For the text-containing cell, return its midpoint in (X, Y) coordinate format. 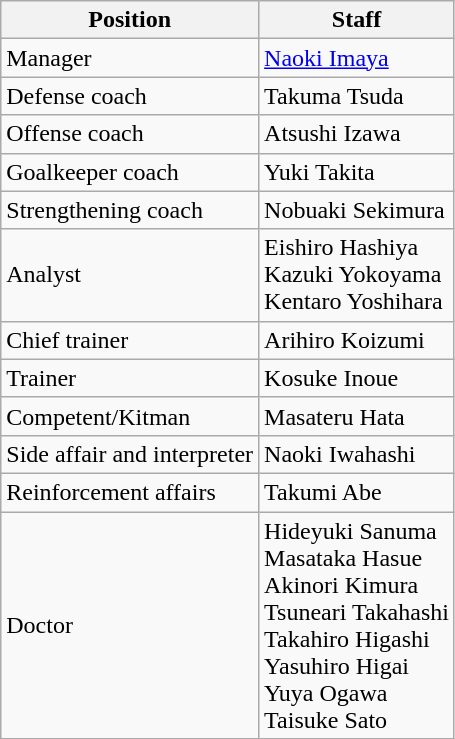
Analyst (130, 275)
Takuma Tsuda (357, 96)
Takumi Abe (357, 492)
Competent/Kitman (130, 416)
Masateru Hata (357, 416)
Eishiro Hashiya Kazuki Yokoyama Kentaro Yoshihara (357, 275)
Hideyuki Sanuma Masataka Hasue Akinori Kimura Tsuneari Takahashi Takahiro Higashi Yasuhiro Higai Yuya Ogawa Taisuke Sato (357, 626)
Chief trainer (130, 340)
Reinforcement affairs (130, 492)
Offense coach (130, 134)
Defense coach (130, 96)
Trainer (130, 378)
Position (130, 20)
Arihiro Koizumi (357, 340)
Nobuaki Sekimura (357, 210)
Strengthening coach (130, 210)
Staff (357, 20)
Manager (130, 58)
Yuki Takita (357, 172)
Naoki Iwahashi (357, 454)
Atsushi Izawa (357, 134)
Goalkeeper coach (130, 172)
Doctor (130, 626)
Side affair and interpreter (130, 454)
Naoki Imaya (357, 58)
Kosuke Inoue (357, 378)
